Pinpoint the cell where the given text exists, returning its (x, y) midpoint coordinate. 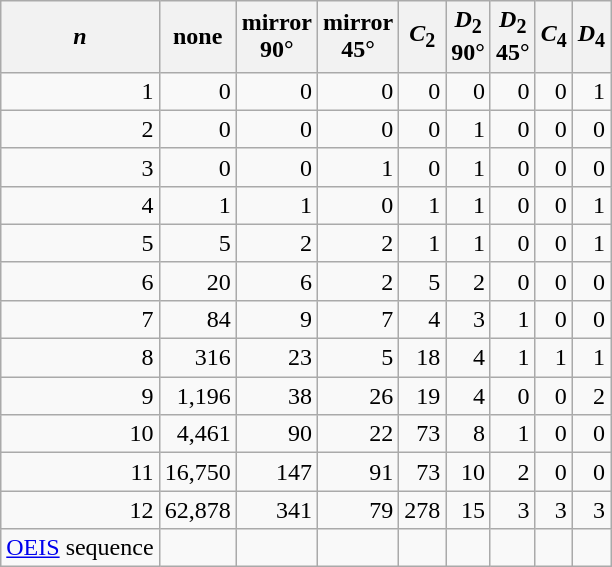
OEIS sequence (80, 548)
mirror45° (358, 36)
D4 (591, 36)
278 (422, 510)
15 (468, 510)
91 (358, 472)
16,750 (198, 472)
none (198, 36)
84 (198, 319)
316 (198, 358)
C4 (554, 36)
4,461 (198, 434)
23 (276, 358)
38 (276, 396)
26 (358, 396)
62,878 (198, 510)
D290° (468, 36)
79 (358, 510)
11 (80, 472)
147 (276, 472)
12 (80, 510)
19 (422, 396)
18 (422, 358)
20 (198, 281)
n (80, 36)
90 (276, 434)
C2 (422, 36)
341 (276, 510)
mirror90° (276, 36)
D245° (512, 36)
1,196 (198, 396)
22 (358, 434)
